Return (X, Y) of the center of cell containing provided text 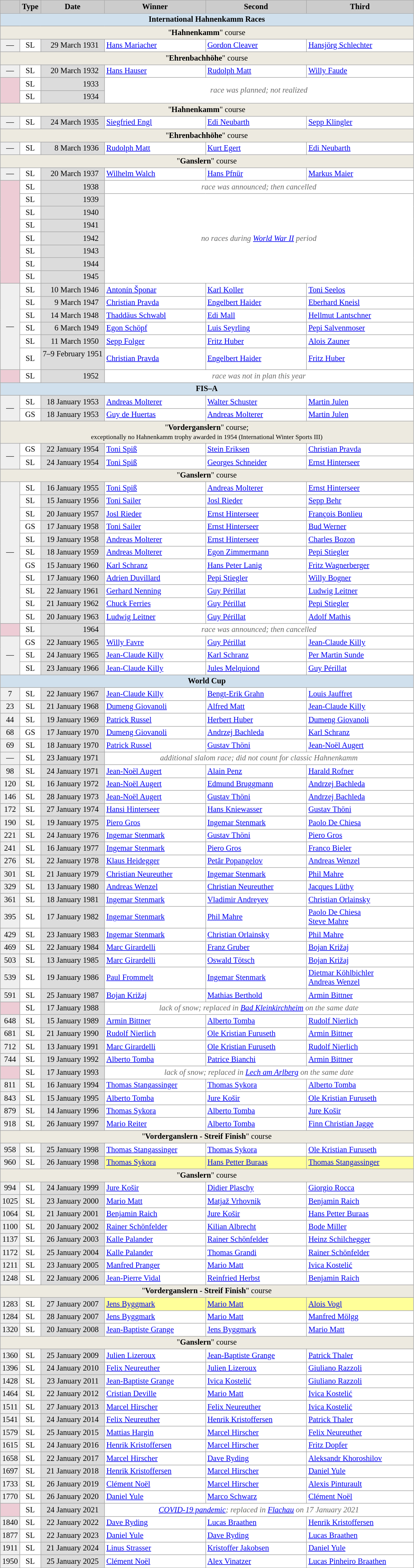
843 (10, 1098)
Bengt-Erik Grahn (256, 694)
Egon Schöpf (155, 328)
1840 (10, 1523)
Marco Schwarz (256, 1497)
712 (10, 1047)
22 January 1961 (72, 591)
648 (10, 1021)
1944 (72, 264)
Matjaž Vrhovnik (256, 1201)
Manfred Mölgg (360, 1317)
20 March 1932 (72, 71)
Sepp Klingler (360, 122)
1100 (10, 1227)
Sepp Behr (360, 501)
1934 (72, 97)
15 January 1989 (72, 1021)
19 January 1958 (72, 539)
Giorgio Rocca (360, 1188)
World Cup (207, 681)
1911 (10, 1548)
1943 (72, 251)
"Vorderganslern" course;exceptionally no Hahnenkamm trophy awarded in 1954 (International Winter Sports III) (207, 432)
9 March 1947 (72, 303)
Edmund Bruggmann (256, 784)
22 January 2006 (72, 1278)
Date (72, 6)
1579 (10, 1433)
1541 (10, 1420)
Mathias Berthold (256, 995)
14 January 1996 (72, 1111)
17 January 1993 (72, 1072)
lack of snow; replaced in Lech am Arlberg on the same date (259, 1072)
18 January 1959 (72, 552)
17 January 1958 (72, 527)
958 (10, 1150)
22 January 1978 (72, 861)
Paul Frommelt (155, 978)
24 January 2021 (72, 1510)
23 January 2005 (72, 1265)
1511 (10, 1407)
26 January 1997 (72, 1124)
Jacques Lüthy (360, 887)
Antonín Šponar (155, 290)
Jean-Pierre Vidal (155, 1278)
146 (10, 797)
Thomas Grandi (256, 1252)
Siegfried Engl (155, 122)
Cristian Deville (155, 1394)
Hansjörg Schlechter (360, 45)
20 March 1937 (72, 174)
Hansi Hinterseer (155, 810)
Egon Zimmermann (256, 552)
Oswald Tötsch (256, 960)
no races during World War II period (259, 238)
22 January 2012 (72, 1394)
Thaddäus Schwabl (155, 315)
19 January 1986 (72, 978)
23 January 2011 (72, 1381)
172 (10, 810)
24 January 1976 (72, 835)
Hans Peter Lanig (256, 565)
race was not in plan this year (259, 376)
Gordon Cleaver (256, 45)
1615 (10, 1445)
Adolf Mathis (360, 617)
Luis Seyrling (256, 328)
469 (10, 948)
Patrice Bianchi (256, 1060)
Third (360, 6)
1428 (10, 1381)
918 (10, 1124)
Klaus Heidegger (155, 861)
241 (10, 848)
1137 (10, 1239)
Per Martin Sunde (360, 655)
21 January 1962 (72, 604)
591 (10, 995)
Heinz Schilchegger (360, 1239)
13 January 1991 (72, 1047)
Willy Faude (360, 71)
19 January 1975 (72, 822)
Eberhard Kneisl (360, 303)
21 January 2024 (72, 1548)
Aleksandr Khoroshilov (360, 1458)
13 January 1980 (72, 887)
20 January 2002 (72, 1227)
21 January 2018 (72, 1471)
1964 (72, 630)
23 (10, 707)
25 January 2009 (72, 1355)
27 January 2007 (72, 1304)
Stein Eriksen (256, 449)
25 January 2015 (72, 1433)
François Bonlieu (360, 514)
23 January 2000 (72, 1201)
17 January 1982 (72, 917)
13 January 1985 (72, 960)
FIS–A (207, 389)
Harald Rofner (360, 771)
1172 (10, 1252)
Kurt Egert (256, 148)
Hans Pfnür (256, 174)
10 March 1946 (72, 290)
1697 (10, 1471)
Franco Bieler (360, 848)
Second (256, 6)
23 January 1966 (72, 668)
Guy de Huertas (155, 415)
lack of snow; replaced in Bad Kleinkirchheim on the same date (259, 1008)
Markus Maier (360, 174)
Willy Bogner (360, 578)
24 January 2010 (72, 1368)
Winner (155, 6)
Fritz Wagnerberger (360, 565)
Manfred Pranger (155, 1265)
Alois Vogl (360, 1304)
Willy Favre (155, 642)
20 January 1963 (72, 617)
29 March 1931 (72, 45)
22 January 1967 (72, 694)
1396 (10, 1368)
24 March 1935 (72, 122)
503 (10, 960)
18 January 1981 (72, 900)
Dietmar Köhlbichler Andreas Wenzel (360, 978)
23 January 1971 (72, 758)
Alfred Matt (256, 707)
23 January 1983 (72, 935)
Didier Plaschy (256, 1188)
Paolo De Chiesa (360, 822)
16 January 1955 (72, 488)
Wilhelm Walch (155, 174)
1940 (72, 212)
1941 (72, 225)
Bud Werner (360, 527)
24 January 1954 (72, 462)
Petăr Popangelov (256, 861)
Kilian Albrecht (256, 1227)
744 (10, 1060)
8 March 1936 (72, 148)
Georges Schneider (256, 462)
329 (10, 887)
Linus Strasser (155, 1548)
1733 (10, 1484)
26 January 2003 (72, 1239)
27 January 2013 (72, 1407)
539 (10, 978)
Jules Melquiond (256, 668)
16 January 1977 (72, 848)
22 January 2017 (72, 1458)
24 January 2014 (72, 1420)
1770 (10, 1497)
1284 (10, 1317)
Alex Vinatzer (256, 1561)
1064 (10, 1214)
Karl Koller (256, 290)
Mattias Hargin (155, 1433)
16 January 1972 (72, 784)
COVID-19 pandemic; replaced in Flachau on 17 January 2021 (259, 1510)
Herbert Huber (256, 720)
1939 (72, 200)
190 (10, 822)
361 (10, 900)
Alexis Pinturault (360, 1484)
24 January 1971 (72, 771)
681 (10, 1034)
Charles Bozon (360, 539)
Franz Gruber (256, 948)
25 January 2025 (72, 1561)
15 January 1956 (72, 501)
Type (31, 6)
811 (10, 1085)
7–9 February 1951 (72, 359)
11 March 1950 (72, 341)
Hans Hauser (155, 71)
Alain Penz (256, 771)
28 January 1973 (72, 797)
Louis Jauffret (360, 694)
International Hahnenkamm Races (207, 19)
Kristoffer Jakobsen (256, 1548)
Vladimir Andreyev (256, 900)
22 January 1954 (72, 449)
1945 (72, 277)
Alois Zauner (360, 341)
Toni Seelos (360, 290)
994 (10, 1188)
1658 (10, 1458)
68 (10, 733)
20 January 1957 (72, 514)
20 January 2008 (72, 1330)
26 January 2019 (72, 1484)
Paolo De Chiesa Steve Mahre (360, 917)
Walter Schuster (256, 402)
1360 (10, 1355)
6 March 1949 (72, 328)
24 January 1999 (72, 1188)
Finn Christian Jagge (360, 1124)
17 January 1960 (72, 578)
19 January 1992 (72, 1060)
1938 (72, 187)
44 (10, 720)
1877 (10, 1536)
960 (10, 1162)
18 January 1970 (72, 745)
25 January 2004 (72, 1252)
301 (10, 874)
120 (10, 784)
21 January 2001 (72, 1214)
1933 (72, 84)
Sepp Folger (155, 341)
1320 (10, 1330)
race was planned; not realized (259, 90)
Hans Kniewasser (256, 810)
Pepi Salvenmoser (360, 328)
28 January 2007 (72, 1317)
1283 (10, 1304)
14 March 1948 (72, 315)
24 January 1965 (72, 655)
26 January 1998 (72, 1162)
Bode Miller (360, 1227)
276 (10, 861)
69 (10, 745)
22 January 1984 (72, 948)
Hans Mariacher (155, 45)
19 January 1969 (72, 720)
22 January 2023 (72, 1536)
26 January 2020 (72, 1497)
Edi Mall (256, 315)
Gerhard Nenning (155, 591)
1025 (10, 1201)
27 January 1974 (72, 810)
25 January 1998 (72, 1150)
16 January 1994 (72, 1085)
22 January 1965 (72, 642)
221 (10, 835)
395 (10, 917)
Adrien Duvillard (155, 578)
15 January 1995 (72, 1098)
21 January 1990 (72, 1034)
21 January 1968 (72, 707)
additional slalom race; did not count for classic Hahnenkamm (259, 758)
24 January 2016 (72, 1445)
22 January 2022 (72, 1523)
Fritz Dopfer (360, 1445)
1211 (10, 1265)
1464 (10, 1394)
Hellmut Lantschner (360, 315)
98 (10, 771)
25 January 1987 (72, 995)
Chuck Ferries (155, 604)
1942 (72, 238)
1950 (10, 1561)
7 (10, 694)
Mario Reiter (155, 1124)
Lucas Pinheiro Braathen (360, 1561)
Reinfried Herbst (256, 1278)
1952 (72, 376)
17 January 1988 (72, 1008)
1248 (10, 1278)
15 January 1960 (72, 565)
21 January 1979 (72, 874)
879 (10, 1111)
429 (10, 935)
17 January 1970 (72, 733)
